Return [x, y] of the center of cell containing provided text 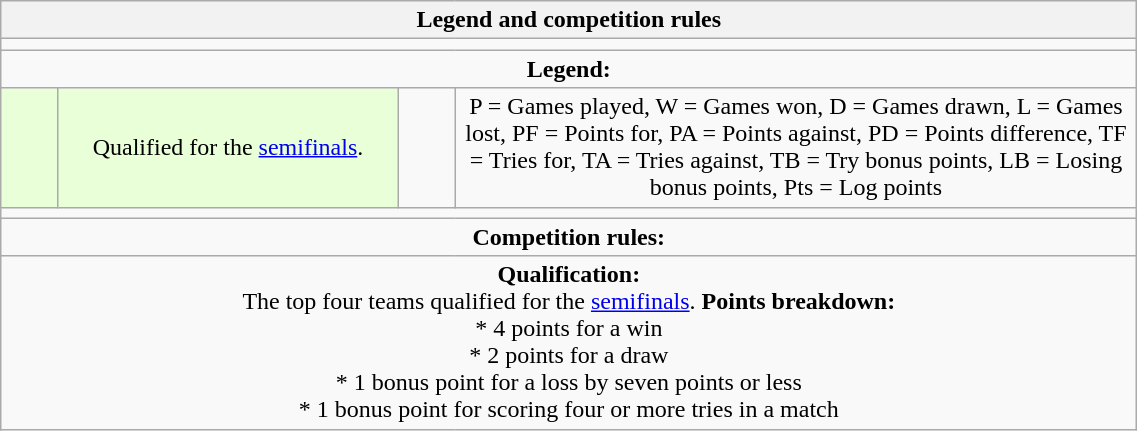
Competition rules: [569, 237]
Legend: [569, 69]
Legend and competition rules [569, 20]
Qualified for the semifinals. [228, 148]
